For the text-containing cell, return its midpoint in [x, y] coordinate format. 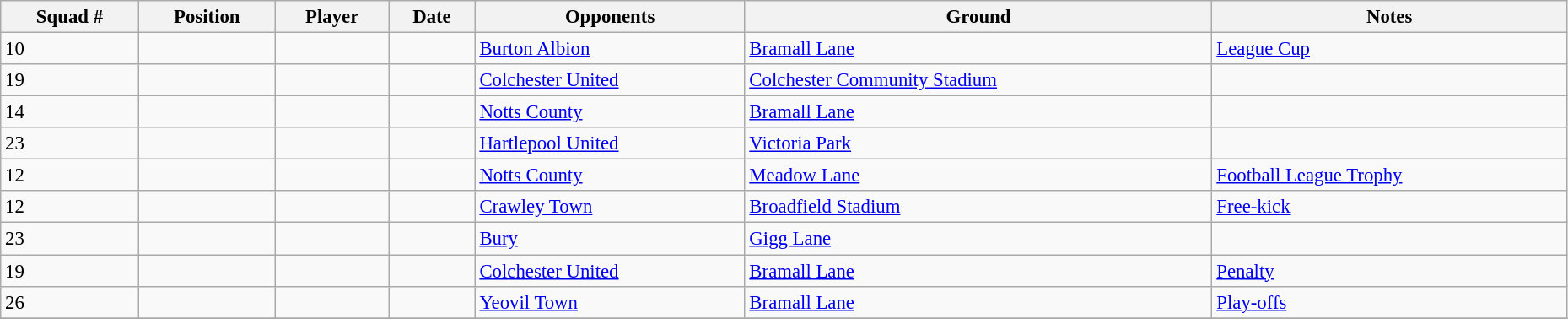
Victoria Park [978, 143]
Squad # [69, 17]
Crawley Town [610, 207]
Play-offs [1389, 302]
14 [69, 112]
League Cup [1389, 49]
Meadow Lane [978, 176]
Broadfield Stadium [978, 207]
Notes [1389, 17]
Burton Albion [610, 49]
Ground [978, 17]
Bury [610, 239]
Date [432, 17]
Hartlepool United [610, 143]
Position [207, 17]
Football League Trophy [1389, 176]
Opponents [610, 17]
Colchester Community Stadium [978, 80]
Gigg Lane [978, 239]
Free-kick [1389, 207]
Player [331, 17]
Penalty [1389, 271]
Yeovil Town [610, 302]
10 [69, 49]
26 [69, 302]
